Scan for the cell matching the given text and deliver its [X, Y] coordinate at center. 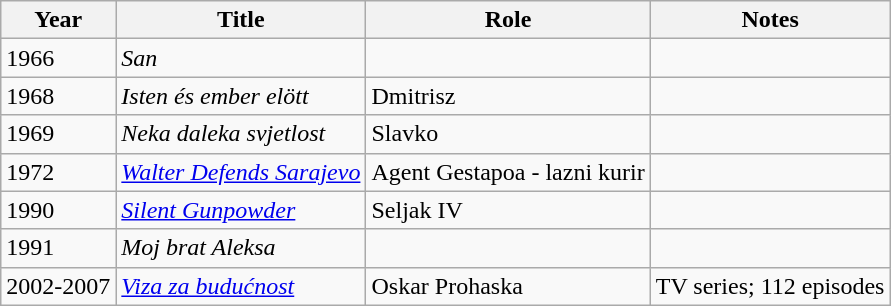
Oskar Prohaska [508, 286]
Role [508, 20]
Slavko [508, 134]
Seljak IV [508, 210]
Dmitrisz [508, 96]
Neka daleka svjetlost [241, 134]
1990 [58, 210]
Walter Defends Sarajevo [241, 172]
Isten és ember elött [241, 96]
Title [241, 20]
1969 [58, 134]
Agent Gestapoa - lazni kurir [508, 172]
1991 [58, 248]
Moj brat Aleksa [241, 248]
Notes [770, 20]
Viza za budućnost [241, 286]
San [241, 58]
TV series; 112 episodes [770, 286]
1968 [58, 96]
Silent Gunpowder [241, 210]
Year [58, 20]
1972 [58, 172]
1966 [58, 58]
2002-2007 [58, 286]
